From the cell containing the given text, extract its center point as [x, y] coordinate. 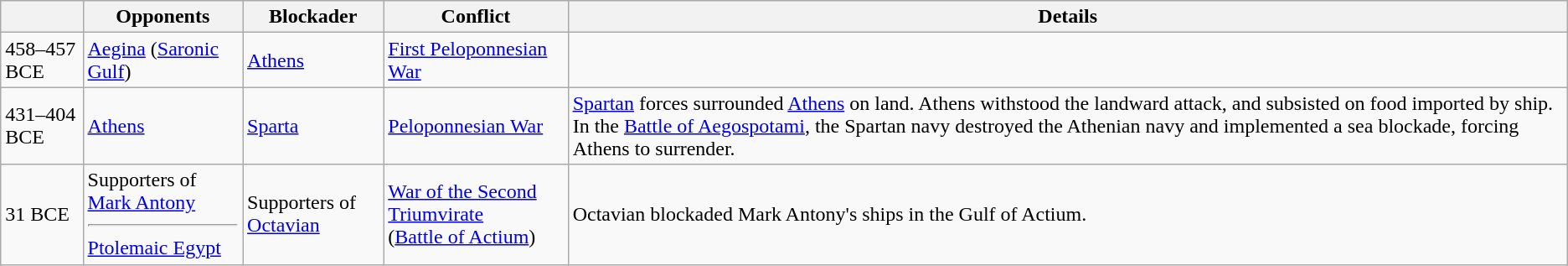
Octavian blockaded Mark Antony's ships in the Gulf of Actium. [1067, 215]
Peloponnesian War [476, 126]
Aegina (Saronic Gulf) [162, 60]
Sparta [313, 126]
Supporters of Octavian [313, 215]
Details [1067, 17]
31 BCE [42, 215]
Supporters of Mark AntonyPtolemaic Egypt [162, 215]
Blockader [313, 17]
Opponents [162, 17]
458–457 BCE [42, 60]
First Peloponnesian War [476, 60]
431–404 BCE [42, 126]
War of the Second Triumvirate(Battle of Actium) [476, 215]
Conflict [476, 17]
